Locate the cell with the specified text and output its [X, Y] center coordinate. 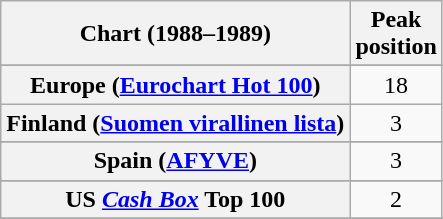
Peakposition [396, 34]
Spain (AFYVE) [176, 161]
2 [396, 199]
Europe (Eurochart Hot 100) [176, 85]
Chart (1988–1989) [176, 34]
US Cash Box Top 100 [176, 199]
Finland (Suomen virallinen lista) [176, 123]
18 [396, 85]
